For the text-containing cell, return its midpoint in [X, Y] coordinate format. 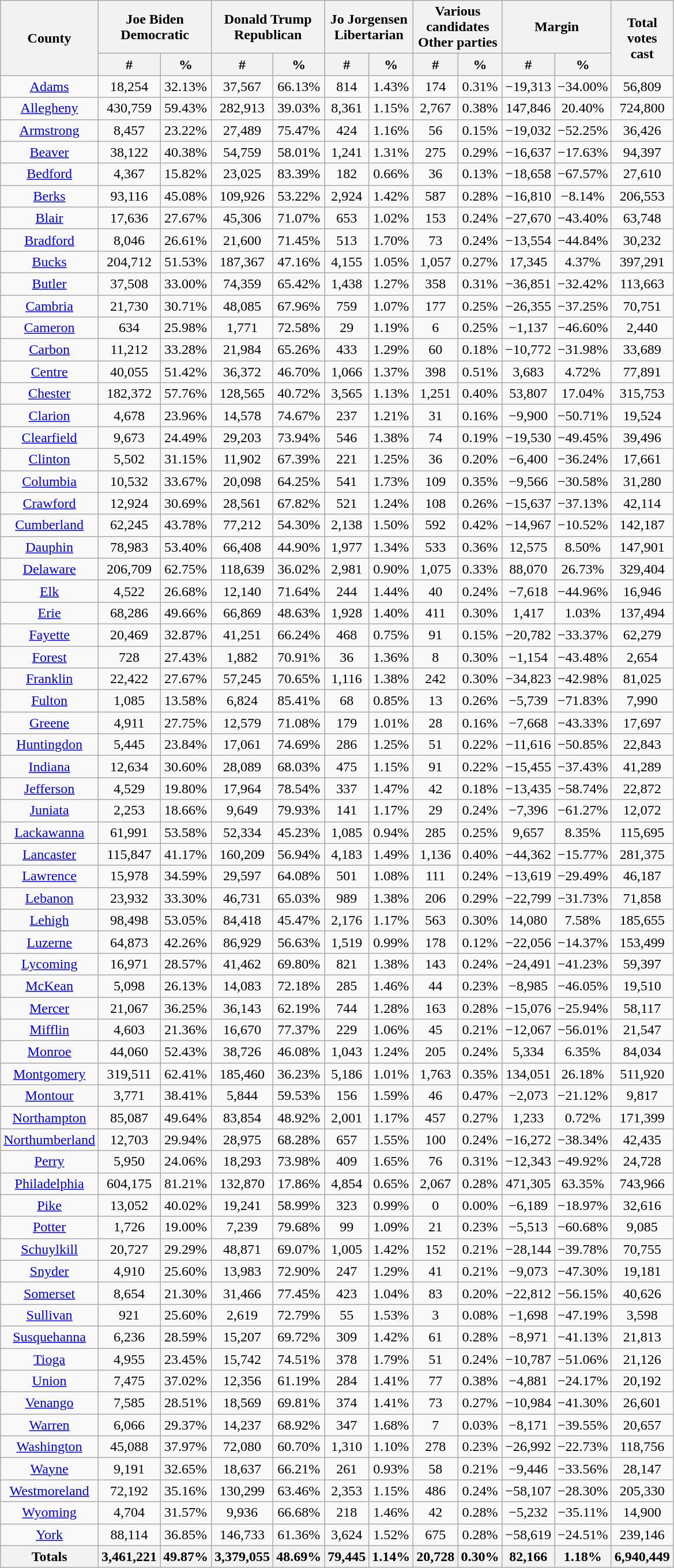
Erie [50, 613]
58 [436, 1469]
28 [436, 723]
56.94% [299, 854]
48,085 [242, 306]
McKean [50, 986]
Wyoming [50, 1513]
99 [347, 1227]
−52.25% [583, 130]
Chester [50, 394]
57.76% [186, 394]
2,654 [642, 657]
66,869 [242, 613]
989 [347, 898]
−24.17% [583, 1381]
100 [436, 1140]
6 [436, 328]
Wayne [50, 1469]
0.66% [391, 174]
72,080 [242, 1447]
68,286 [129, 613]
921 [129, 1315]
Jo JorgensenLibertarian [369, 27]
17,061 [242, 745]
33.67% [186, 481]
14,900 [642, 1513]
206,553 [642, 196]
171,399 [642, 1118]
33,689 [642, 350]
54,759 [242, 152]
−56.15% [583, 1293]
Various candidatesOther parties [458, 27]
7,475 [129, 1381]
Fulton [50, 701]
−49.92% [583, 1162]
471,305 [528, 1183]
115,847 [129, 854]
Mercer [50, 1008]
66,408 [242, 547]
Somerset [50, 1293]
7,239 [242, 1227]
74 [436, 438]
63.35% [583, 1183]
1.07% [391, 306]
−13,435 [528, 789]
41.17% [186, 854]
14,080 [528, 920]
42,114 [642, 503]
37,567 [242, 86]
63,748 [642, 218]
1.50% [391, 525]
73.94% [299, 438]
2,619 [242, 1315]
29,203 [242, 438]
563 [436, 920]
174 [436, 86]
64.25% [299, 481]
Luzerne [50, 942]
−8,985 [528, 986]
1,438 [347, 284]
511,920 [642, 1074]
72.18% [299, 986]
1,519 [347, 942]
−15.77% [583, 854]
Allegheny [50, 108]
9,657 [528, 832]
9,649 [242, 811]
−41.30% [583, 1403]
−36.24% [583, 459]
177 [436, 306]
−44,362 [528, 854]
Centre [50, 372]
−1,698 [528, 1315]
Margin [557, 27]
16,946 [642, 591]
40.72% [299, 394]
59.53% [299, 1096]
−43.48% [583, 657]
22,872 [642, 789]
27,489 [242, 130]
4.72% [583, 372]
1.44% [391, 591]
62.41% [186, 1074]
513 [347, 240]
23.84% [186, 745]
8,361 [347, 108]
62.75% [186, 569]
65.42% [299, 284]
−22,799 [528, 898]
62.19% [299, 1008]
69.07% [299, 1249]
−6,400 [528, 459]
44.90% [299, 547]
315,753 [642, 394]
Forest [50, 657]
84,418 [242, 920]
634 [129, 328]
−10,984 [528, 1403]
−43.33% [583, 723]
1.34% [391, 547]
45.23% [299, 832]
1.47% [391, 789]
4,854 [347, 1183]
46.70% [299, 372]
587 [436, 196]
−58,619 [528, 1535]
1,043 [347, 1052]
3 [436, 1315]
−5,513 [528, 1227]
1.03% [583, 613]
4,911 [129, 723]
−67.57% [583, 174]
53.40% [186, 547]
Blair [50, 218]
Montour [50, 1096]
4,367 [129, 174]
Greene [50, 723]
46.08% [299, 1052]
20,098 [242, 481]
22,422 [129, 679]
Monroe [50, 1052]
0.93% [391, 1469]
27.43% [186, 657]
58.01% [299, 152]
77.37% [299, 1030]
38,122 [129, 152]
66.13% [299, 86]
4,155 [347, 262]
31.15% [186, 459]
53.58% [186, 832]
1.49% [391, 854]
1,241 [347, 152]
45,088 [129, 1447]
Bedford [50, 174]
20,192 [642, 1381]
30.71% [186, 306]
28.57% [186, 964]
1.79% [391, 1359]
1.06% [391, 1030]
66.68% [299, 1513]
309 [347, 1337]
261 [347, 1469]
17,345 [528, 262]
−19,032 [528, 130]
0.08% [480, 1315]
Montgomery [50, 1074]
83,854 [242, 1118]
88,070 [528, 569]
533 [436, 547]
1.55% [391, 1140]
85.41% [299, 701]
21,813 [642, 1337]
48.63% [299, 613]
72,192 [129, 1491]
Cameron [50, 328]
31.57% [186, 1513]
17,636 [129, 218]
82,166 [528, 1556]
−17.63% [583, 152]
−33.56% [583, 1469]
398 [436, 372]
−44.96% [583, 591]
70.65% [299, 679]
77.45% [299, 1293]
Indiana [50, 767]
Philadelphia [50, 1183]
12,634 [129, 767]
−5,232 [528, 1513]
−16,810 [528, 196]
73.98% [299, 1162]
2,353 [347, 1491]
24.06% [186, 1162]
4,910 [129, 1271]
49.64% [186, 1118]
−1,154 [528, 657]
358 [436, 284]
28,147 [642, 1469]
1.18% [583, 1556]
61 [436, 1337]
49.66% [186, 613]
604,175 [129, 1183]
38,726 [242, 1052]
Columbia [50, 481]
15,207 [242, 1337]
75.47% [299, 130]
Susquehanna [50, 1337]
19,181 [642, 1271]
57,245 [242, 679]
36,426 [642, 130]
60.70% [299, 1447]
347 [347, 1425]
41,462 [242, 964]
521 [347, 503]
118,639 [242, 569]
486 [436, 1491]
1.70% [391, 240]
63.46% [299, 1491]
10,532 [129, 481]
12,072 [642, 811]
70,751 [642, 306]
−34.00% [583, 86]
−38.34% [583, 1140]
433 [347, 350]
278 [436, 1447]
178 [436, 942]
81,025 [642, 679]
37.02% [186, 1381]
4,955 [129, 1359]
51.53% [186, 262]
47.16% [299, 262]
66.21% [299, 1469]
5,445 [129, 745]
204,712 [129, 262]
28,561 [242, 503]
205,330 [642, 1491]
79.68% [299, 1227]
286 [347, 745]
Washington [50, 1447]
−12,343 [528, 1162]
−12,067 [528, 1030]
−15,076 [528, 1008]
Westmoreland [50, 1491]
1.19% [391, 328]
2,001 [347, 1118]
20,727 [129, 1249]
3,771 [129, 1096]
468 [347, 635]
541 [347, 481]
60 [436, 350]
94,397 [642, 152]
152 [436, 1249]
−26,992 [528, 1447]
2,981 [347, 569]
31,466 [242, 1293]
1,116 [347, 679]
−9,073 [528, 1271]
Union [50, 1381]
21.36% [186, 1030]
−15,455 [528, 767]
53.05% [186, 920]
69.81% [299, 1403]
147,846 [528, 108]
74.69% [299, 745]
32.87% [186, 635]
28.51% [186, 1403]
Tioga [50, 1359]
1.05% [391, 262]
26.18% [583, 1074]
−22,812 [528, 1293]
Lebanon [50, 898]
143 [436, 964]
45.47% [299, 920]
137,494 [642, 613]
−28,144 [528, 1249]
17.86% [299, 1183]
1,310 [347, 1447]
−9,446 [528, 1469]
2,176 [347, 920]
Bradford [50, 240]
0.51% [480, 372]
71.64% [299, 591]
0.42% [480, 525]
18,569 [242, 1403]
−61.27% [583, 811]
0.75% [391, 635]
6,066 [129, 1425]
378 [347, 1359]
20,728 [436, 1556]
67.96% [299, 306]
18.66% [186, 811]
153,499 [642, 942]
281,375 [642, 854]
21,067 [129, 1008]
62,279 [642, 635]
0.19% [480, 438]
Schuylkill [50, 1249]
30.69% [186, 503]
36,143 [242, 1008]
185,460 [242, 1074]
Donald TrumpRepublican [268, 27]
12,140 [242, 591]
9,085 [642, 1227]
County [50, 38]
501 [347, 876]
128,565 [242, 394]
−60.68% [583, 1227]
Lackawanna [50, 832]
1,882 [242, 657]
−8,971 [528, 1337]
132,870 [242, 1183]
329,404 [642, 569]
21,126 [642, 1359]
−50.71% [583, 416]
20,657 [642, 1425]
79.93% [299, 811]
40.02% [186, 1205]
Clarion [50, 416]
475 [347, 767]
−14.37% [583, 942]
759 [347, 306]
46,731 [242, 898]
2,253 [129, 811]
21.30% [186, 1293]
1.08% [391, 876]
13,052 [129, 1205]
26,601 [642, 1403]
68.92% [299, 1425]
21,600 [242, 240]
8,046 [129, 240]
22,843 [642, 745]
−14,967 [528, 525]
65.26% [299, 350]
6,236 [129, 1337]
Carbon [50, 350]
25.98% [186, 328]
4,678 [129, 416]
−31.98% [583, 350]
−18,658 [528, 174]
9,191 [129, 1469]
23.45% [186, 1359]
−26,355 [528, 306]
430,759 [129, 108]
68 [347, 701]
5,502 [129, 459]
42.26% [186, 942]
21,984 [242, 350]
4,704 [129, 1513]
81.21% [186, 1183]
239,146 [642, 1535]
13.58% [186, 701]
221 [347, 459]
0.90% [391, 569]
61.36% [299, 1535]
28,975 [242, 1140]
72.90% [299, 1271]
−25.94% [583, 1008]
12,703 [129, 1140]
7.58% [583, 920]
657 [347, 1140]
−30.58% [583, 481]
−36,851 [528, 284]
45.08% [186, 196]
17,964 [242, 789]
9,673 [129, 438]
Snyder [50, 1271]
1.09% [391, 1227]
−15,637 [528, 503]
409 [347, 1162]
65.03% [299, 898]
43.78% [186, 525]
48,871 [242, 1249]
−18.97% [583, 1205]
12,579 [242, 723]
9,936 [242, 1513]
66.24% [299, 635]
40,055 [129, 372]
52.43% [186, 1052]
247 [347, 1271]
−51.06% [583, 1359]
4,529 [129, 789]
21 [436, 1227]
98,498 [129, 920]
−16,272 [528, 1140]
1,057 [436, 262]
Bucks [50, 262]
69.80% [299, 964]
Joe BidenDemocratic [155, 27]
−5,739 [528, 701]
Venango [50, 1403]
85,087 [129, 1118]
Mifflin [50, 1030]
9,817 [642, 1096]
8,457 [129, 130]
32.13% [186, 86]
0.94% [391, 832]
14,083 [242, 986]
−2,073 [528, 1096]
72.79% [299, 1315]
−43.40% [583, 218]
546 [347, 438]
31,280 [642, 481]
179 [347, 723]
284 [347, 1381]
Huntingdon [50, 745]
58.99% [299, 1205]
26.73% [583, 569]
67.39% [299, 459]
−34,823 [528, 679]
−11,616 [528, 745]
−35.11% [583, 1513]
19.00% [186, 1227]
19,241 [242, 1205]
27,610 [642, 174]
88,114 [129, 1535]
8 [436, 657]
−1,137 [528, 328]
−10,787 [528, 1359]
1,075 [436, 569]
Cumberland [50, 525]
282,913 [242, 108]
1.02% [391, 218]
49.87% [186, 1556]
69.72% [299, 1337]
229 [347, 1030]
Sullivan [50, 1315]
58,117 [642, 1008]
1,928 [347, 613]
1.43% [391, 86]
1,726 [129, 1227]
77 [436, 1381]
Elk [50, 591]
Lancaster [50, 854]
18,293 [242, 1162]
72.58% [299, 328]
−27,670 [528, 218]
147,901 [642, 547]
−58.74% [583, 789]
56.63% [299, 942]
39.03% [299, 108]
21,547 [642, 1030]
54.30% [299, 525]
36.25% [186, 1008]
23,025 [242, 174]
821 [347, 964]
7,990 [642, 701]
27.75% [186, 723]
3,565 [347, 394]
3,624 [347, 1535]
48.92% [299, 1118]
21,730 [129, 306]
15,742 [242, 1359]
−41.23% [583, 964]
Lycoming [50, 964]
−9,566 [528, 481]
17,661 [642, 459]
141 [347, 811]
323 [347, 1205]
26.61% [186, 240]
−29.49% [583, 876]
38.41% [186, 1096]
16,670 [242, 1030]
0.00% [480, 1205]
71.45% [299, 240]
−20,782 [528, 635]
244 [347, 591]
Jefferson [50, 789]
Potter [50, 1227]
3,461,221 [129, 1556]
56,809 [642, 86]
130,299 [242, 1491]
337 [347, 789]
71.07% [299, 218]
76 [436, 1162]
115,695 [642, 832]
237 [347, 416]
242 [436, 679]
7 [436, 1425]
0 [436, 1205]
52,334 [242, 832]
2,067 [436, 1183]
34.59% [186, 876]
Lawrence [50, 876]
46,187 [642, 876]
46 [436, 1096]
2,767 [436, 108]
77,891 [642, 372]
374 [347, 1403]
1.36% [391, 657]
118,756 [642, 1447]
−7,618 [528, 591]
Fayette [50, 635]
1.04% [391, 1293]
37,508 [129, 284]
29.29% [186, 1249]
−8.14% [583, 196]
Delaware [50, 569]
−39.78% [583, 1249]
Juniata [50, 811]
1.65% [391, 1162]
68.28% [299, 1140]
−49.45% [583, 438]
Clinton [50, 459]
Berks [50, 196]
York [50, 1535]
86,929 [242, 942]
3,683 [528, 372]
−46.05% [583, 986]
44 [436, 986]
146,733 [242, 1535]
13 [436, 701]
1,763 [436, 1074]
26.13% [186, 986]
5,844 [242, 1096]
77,212 [242, 525]
1.28% [391, 1008]
28.59% [186, 1337]
33.00% [186, 284]
0.85% [391, 701]
83.39% [299, 174]
11,212 [129, 350]
728 [129, 657]
37.97% [186, 1447]
20,469 [129, 635]
83 [436, 1293]
74.67% [299, 416]
1.10% [391, 1447]
−37.25% [583, 306]
163 [436, 1008]
0.65% [391, 1183]
32,616 [642, 1205]
41 [436, 1271]
814 [347, 86]
−8,171 [528, 1425]
Pike [50, 1205]
64.08% [299, 876]
−22.73% [583, 1447]
33.30% [186, 898]
29.94% [186, 1140]
59.43% [186, 108]
−24,491 [528, 964]
70.91% [299, 657]
36,372 [242, 372]
61.19% [299, 1381]
71.08% [299, 723]
109,926 [242, 196]
56 [436, 130]
5,098 [129, 986]
0.12% [480, 942]
15,978 [129, 876]
109 [436, 481]
−7,396 [528, 811]
1.37% [391, 372]
−31.73% [583, 898]
31 [436, 416]
−41.13% [583, 1337]
64,873 [129, 942]
12,356 [242, 1381]
−22,056 [528, 942]
19,524 [642, 416]
16,971 [129, 964]
44,060 [129, 1052]
17.04% [583, 394]
2,138 [347, 525]
−47.30% [583, 1271]
1.14% [391, 1556]
111 [436, 876]
19,510 [642, 986]
−7,668 [528, 723]
39,496 [642, 438]
−9,900 [528, 416]
Cambria [50, 306]
24,728 [642, 1162]
−13,554 [528, 240]
0.47% [480, 1096]
3,379,055 [242, 1556]
1.52% [391, 1535]
−47.19% [583, 1315]
45 [436, 1030]
41,251 [242, 635]
−32.42% [583, 284]
113,663 [642, 284]
206 [436, 898]
30.60% [186, 767]
40.38% [186, 152]
675 [436, 1535]
2,924 [347, 196]
−10,772 [528, 350]
−37.13% [583, 503]
42,435 [642, 1140]
187,367 [242, 262]
51.42% [186, 372]
744 [347, 1008]
−46.60% [583, 328]
160,209 [242, 854]
36.85% [186, 1535]
−6,189 [528, 1205]
1.59% [391, 1096]
134,051 [528, 1074]
185,655 [642, 920]
592 [436, 525]
5,950 [129, 1162]
1.16% [391, 130]
−33.37% [583, 635]
0.72% [583, 1118]
Warren [50, 1425]
153 [436, 218]
−21.12% [583, 1096]
205 [436, 1052]
30,232 [642, 240]
Adams [50, 86]
1,136 [436, 854]
8.35% [583, 832]
61,991 [129, 832]
275 [436, 152]
1,251 [436, 394]
653 [347, 218]
1.27% [391, 284]
Franklin [50, 679]
−24.51% [583, 1535]
182 [347, 174]
1.21% [391, 416]
26.68% [186, 591]
−56.01% [583, 1030]
Totals [50, 1556]
29,597 [242, 876]
−39.55% [583, 1425]
6,824 [242, 701]
−16,637 [528, 152]
29.37% [186, 1425]
0.33% [480, 569]
1.53% [391, 1315]
−58,107 [528, 1491]
1,233 [528, 1118]
397,291 [642, 262]
−28.30% [583, 1491]
−10.52% [583, 525]
182,372 [129, 394]
423 [347, 1293]
45,306 [242, 218]
5,186 [347, 1074]
93,116 [129, 196]
Armstrong [50, 130]
−13,619 [528, 876]
7,585 [129, 1403]
13,983 [242, 1271]
5,334 [528, 1052]
0.03% [480, 1425]
78,983 [129, 547]
59,397 [642, 964]
Total votes cast [642, 38]
14,237 [242, 1425]
74.51% [299, 1359]
108 [436, 503]
12,575 [528, 547]
Beaver [50, 152]
1.68% [391, 1425]
Crawford [50, 503]
206,709 [129, 569]
68.03% [299, 767]
411 [436, 613]
1.40% [391, 613]
1,066 [347, 372]
4,603 [129, 1030]
1.73% [391, 481]
8.50% [583, 547]
−42.98% [583, 679]
23.96% [186, 416]
2,440 [642, 328]
1,417 [528, 613]
19.80% [186, 789]
−37.43% [583, 767]
55 [347, 1315]
11,902 [242, 459]
79,445 [347, 1556]
74,359 [242, 284]
18,637 [242, 1469]
48.69% [299, 1556]
4.37% [583, 262]
23,932 [129, 898]
18,254 [129, 86]
Northumberland [50, 1140]
Butler [50, 284]
−44.84% [583, 240]
−19,313 [528, 86]
67.82% [299, 503]
6.35% [583, 1052]
40 [436, 591]
−19,530 [528, 438]
4,522 [129, 591]
218 [347, 1513]
Clearfield [50, 438]
15.82% [186, 174]
53.22% [299, 196]
8,654 [129, 1293]
70,755 [642, 1249]
24.49% [186, 438]
40,626 [642, 1293]
1,005 [347, 1249]
0.36% [480, 547]
23.22% [186, 130]
1.31% [391, 152]
1,977 [347, 547]
319,511 [129, 1074]
32.65% [186, 1469]
35.16% [186, 1491]
724,800 [642, 108]
62,245 [129, 525]
4,183 [347, 854]
0.13% [480, 174]
Northampton [50, 1118]
743,966 [642, 1183]
71,858 [642, 898]
17,697 [642, 723]
84,034 [642, 1052]
1.13% [391, 394]
−71.83% [583, 701]
6,940,449 [642, 1556]
424 [347, 130]
−4,881 [528, 1381]
3,598 [642, 1315]
33.28% [186, 350]
36.02% [299, 569]
457 [436, 1118]
36.23% [299, 1074]
142,187 [642, 525]
12,924 [129, 503]
156 [347, 1096]
Dauphin [50, 547]
14,578 [242, 416]
Lehigh [50, 920]
Perry [50, 1162]
−50.85% [583, 745]
53,807 [528, 394]
20.40% [583, 108]
78.54% [299, 789]
28,089 [242, 767]
1,771 [242, 328]
41,289 [642, 767]
